Pinpoint the cell where the given text exists, returning its [x, y] midpoint coordinate. 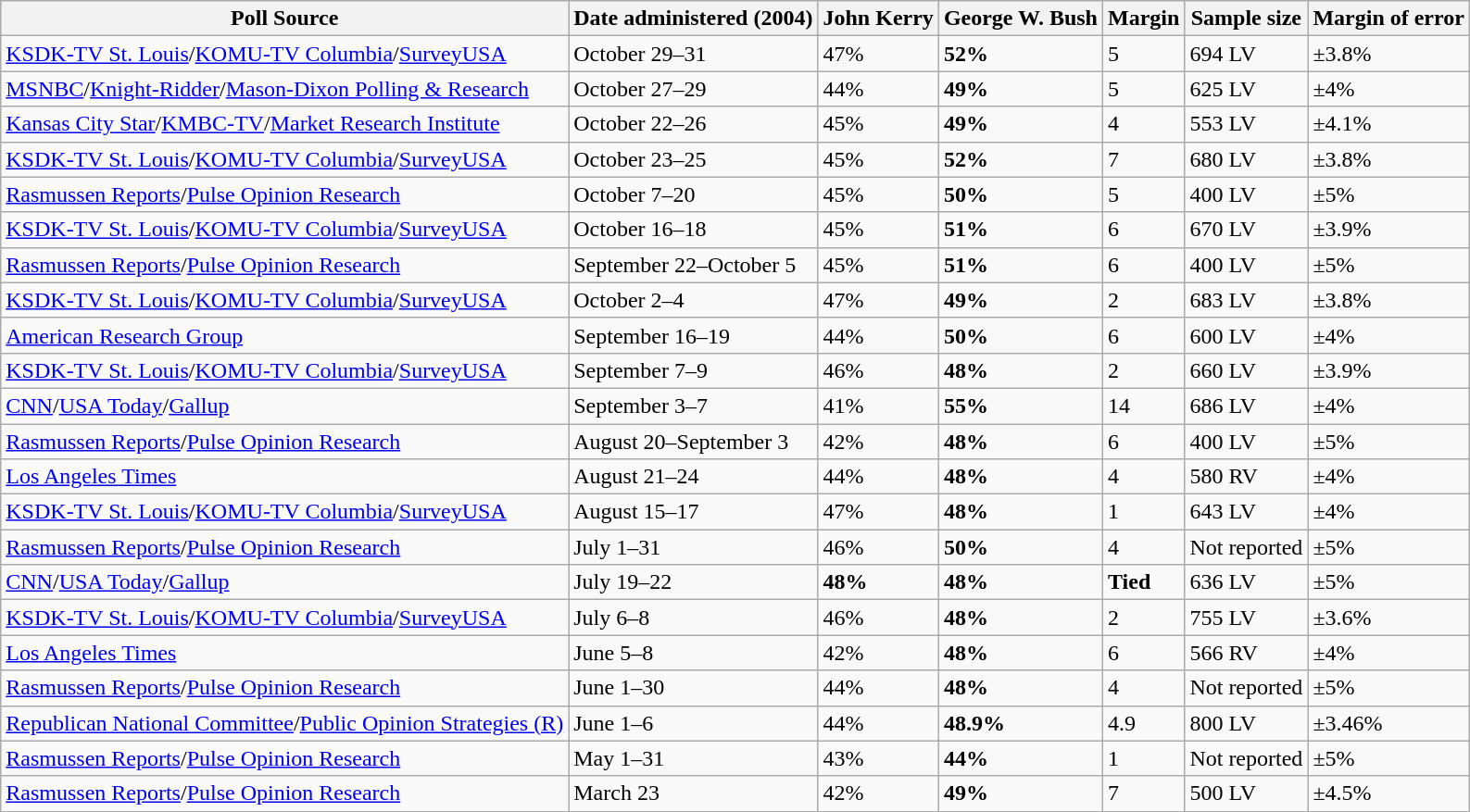
±3.6% [1389, 618]
41% [878, 406]
October 27–29 [693, 89]
43% [878, 758]
Sample size [1247, 19]
October 29–31 [693, 54]
Margin of error [1389, 19]
George W. Bush [1021, 19]
643 LV [1247, 512]
September 3–7 [693, 406]
580 RV [1247, 477]
±4.5% [1389, 793]
14 [1143, 406]
Margin [1143, 19]
American Research Group [285, 335]
55% [1021, 406]
September 22–October 5 [693, 265]
670 LV [1247, 230]
680 LV [1247, 159]
48.9% [1021, 723]
MSNBC/Knight-Ridder/Mason-Dixon Polling & Research [285, 89]
686 LV [1247, 406]
July 19–22 [693, 582]
553 LV [1247, 124]
August 20–September 3 [693, 442]
March 23 [693, 793]
June 1–6 [693, 723]
August 15–17 [693, 512]
Date administered (2004) [693, 19]
June 5–8 [693, 653]
September 7–9 [693, 370]
Kansas City Star/KMBC-TV/Market Research Institute [285, 124]
755 LV [1247, 618]
683 LV [1247, 300]
October 16–18 [693, 230]
600 LV [1247, 335]
October 7–20 [693, 194]
625 LV [1247, 89]
October 23–25 [693, 159]
September 16–19 [693, 335]
Poll Source [285, 19]
500 LV [1247, 793]
July 6–8 [693, 618]
566 RV [1247, 653]
October 2–4 [693, 300]
660 LV [1247, 370]
June 1–30 [693, 688]
800 LV [1247, 723]
Tied [1143, 582]
May 1–31 [693, 758]
4.9 [1143, 723]
John Kerry [878, 19]
Republican National Committee/Public Opinion Strategies (R) [285, 723]
October 22–26 [693, 124]
636 LV [1247, 582]
July 1–31 [693, 547]
694 LV [1247, 54]
August 21–24 [693, 477]
±3.46% [1389, 723]
±4.1% [1389, 124]
